Identify which cell holds the provided text, then report its (x, y) central coordinate. 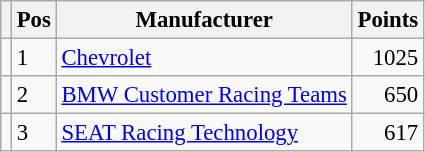
617 (388, 133)
BMW Customer Racing Teams (204, 95)
Manufacturer (204, 20)
650 (388, 95)
Chevrolet (204, 58)
1025 (388, 58)
3 (34, 133)
2 (34, 95)
SEAT Racing Technology (204, 133)
Pos (34, 20)
1 (34, 58)
Points (388, 20)
